From the cell containing the given text, extract its center point as [X, Y] coordinate. 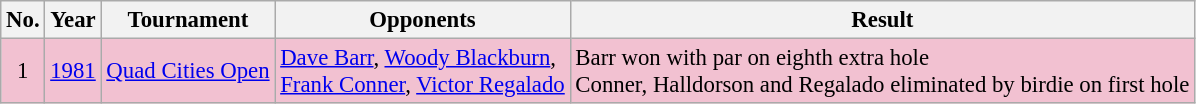
Opponents [422, 20]
1981 [73, 72]
Quad Cities Open [188, 72]
Result [882, 20]
Dave Barr, Woody Blackburn, Frank Conner, Victor Regalado [422, 72]
Tournament [188, 20]
Barr won with par on eighth extra holeConner, Halldorson and Regalado eliminated by birdie on first hole [882, 72]
1 [23, 72]
Year [73, 20]
No. [23, 20]
